Scan for the cell matching the given text and deliver its [X, Y] coordinate at center. 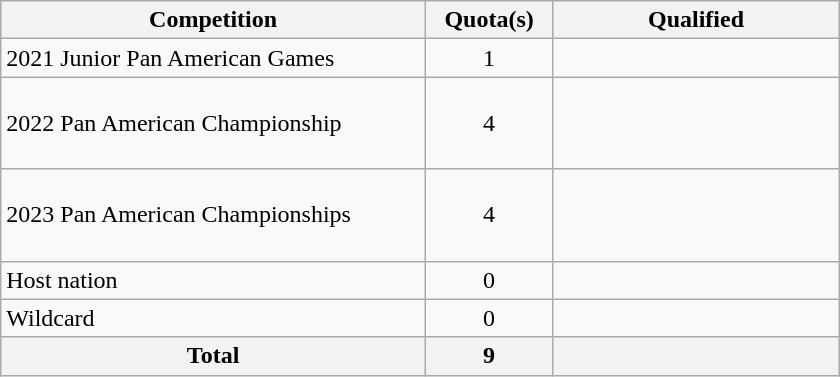
Host nation [214, 280]
Competition [214, 20]
1 [488, 58]
Total [214, 356]
Quota(s) [488, 20]
2022 Pan American Championship [214, 123]
2023 Pan American Championships [214, 215]
Qualified [696, 20]
Wildcard [214, 318]
2021 Junior Pan American Games [214, 58]
9 [488, 356]
